Capture the cell that displays the provided text and extract its (X, Y) central coordinate. 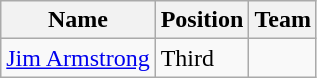
Team (283, 20)
Position (202, 20)
Jim Armstrong (78, 58)
Third (202, 58)
Name (78, 20)
